Locate the cell with the specified text and output its (X, Y) center coordinate. 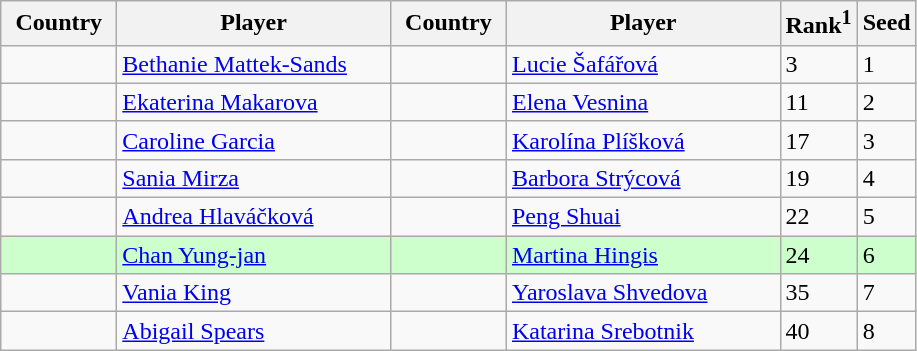
Elena Vesnina (643, 102)
Peng Shuai (643, 217)
2 (886, 102)
Katarina Srebotnik (643, 331)
Karolína Plíšková (643, 140)
Martina Hingis (643, 255)
Bethanie Mattek-Sands (254, 64)
Rank1 (818, 24)
40 (818, 331)
5 (886, 217)
Abigail Spears (254, 331)
19 (818, 178)
7 (886, 293)
35 (818, 293)
Caroline Garcia (254, 140)
Vania King (254, 293)
Ekaterina Makarova (254, 102)
1 (886, 64)
Andrea Hlaváčková (254, 217)
Yaroslava Shvedova (643, 293)
Chan Yung-jan (254, 255)
4 (886, 178)
6 (886, 255)
24 (818, 255)
Lucie Šafářová (643, 64)
Seed (886, 24)
8 (886, 331)
17 (818, 140)
Sania Mirza (254, 178)
22 (818, 217)
11 (818, 102)
Barbora Strýcová (643, 178)
